Identify which cell holds the provided text, then report its (X, Y) central coordinate. 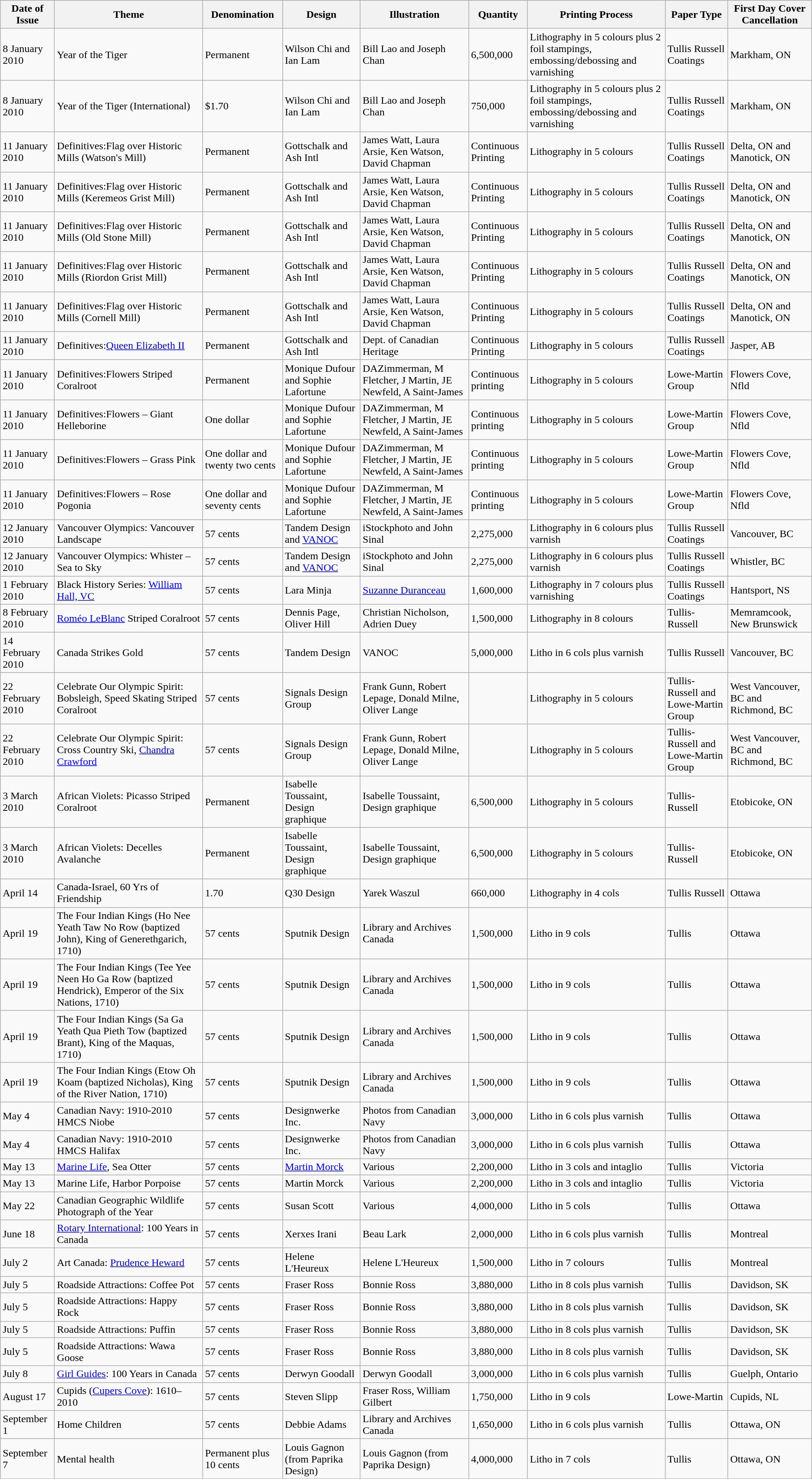
June 18 (28, 1234)
Definitives:Flag over Historic Mills (Old Stone Mill) (128, 232)
Printing Process (596, 15)
Design (321, 15)
September 1 (28, 1425)
2,000,000 (498, 1234)
Memramcook, New Brunswick (769, 619)
Girl Guides: 100 Years in Canada (128, 1374)
Vancouver Olympics: Vancouver Landscape (128, 534)
Celebrate Our Olympic Spirit: Cross Country Ski, Chandra Crawford (128, 750)
Vancouver Olympics: Whister – Sea to Sky (128, 562)
5,000,000 (498, 653)
First Day Cover Cancellation (769, 15)
Fraser Ross, William Gilbert (415, 1396)
Year of the Tiger (International) (128, 106)
1,750,000 (498, 1396)
Art Canada: Prudence Heward (128, 1263)
Quantity (498, 15)
Marine Life, Sea Otter (128, 1167)
Beau Lark (415, 1234)
July 2 (28, 1263)
Cupids (Cupers Cove): 1610–2010 (128, 1396)
Guelph, Ontario (769, 1374)
Tandem Design (321, 653)
Susan Scott (321, 1206)
One dollar and twenty two cents (242, 459)
The Four Indian Kings (Tee Yee Neen Ho Ga Row (baptized Hendrick), Emperor of the Six Nations, 1710) (128, 985)
September 7 (28, 1459)
Definitives:Flowers – Rose Pogonia (128, 500)
Lowe-Martin (697, 1396)
660,000 (498, 893)
Denomination (242, 15)
Christian Nicholson, Adrien Duey (415, 619)
The Four Indian Kings (Etow Oh Koam (baptized Nicholas), King of the River Nation, 1710) (128, 1082)
Cupids, NL (769, 1396)
May 22 (28, 1206)
One dollar (242, 420)
Definitives:Queen Elizabeth II (128, 345)
Litho in 5 cols (596, 1206)
Marine Life, Harbor Porpoise (128, 1184)
Black History Series: William Hall, VC (128, 590)
Illustration (415, 15)
Permanent plus 10 cents (242, 1459)
Definitives:Flowers Striped Coralroot (128, 380)
Mental health (128, 1459)
The Four Indian Kings (Sa Ga Yeath Qua Pieth Tow (baptized Brant), King of the Maquas, 1710) (128, 1036)
1 February 2010 (28, 590)
Canadian Navy: 1910-2010 HMCS Niobe (128, 1116)
Hantsport, NS (769, 590)
Definitives:Flowers – Giant Helleborine (128, 420)
July 8 (28, 1374)
Lithography in 7 colours plus varnishing (596, 590)
VANOC (415, 653)
Whistler, BC (769, 562)
8 February 2010 (28, 619)
August 17 (28, 1396)
Definitives:Flowers – Grass Pink (128, 459)
Rotary International: 100 Years in Canada (128, 1234)
Definitives:Flag over Historic Mills (Riordon Grist Mill) (128, 272)
750,000 (498, 106)
Home Children (128, 1425)
Paper Type (697, 15)
Dennis Page, Oliver Hill (321, 619)
Canadian Geographic Wildlife Photograph of the Year (128, 1206)
Dept. of Canadian Heritage (415, 345)
Suzanne Duranceau (415, 590)
Lara Minja (321, 590)
African Violets: Decelles Avalanche (128, 853)
1,650,000 (498, 1425)
Q30 Design (321, 893)
The Four Indian Kings (Ho Nee Yeath Taw No Row (baptized John), King of Generethgarich, 1710) (128, 933)
Lithography in 8 colours (596, 619)
$1.70 (242, 106)
Yarek Waszul (415, 893)
Theme (128, 15)
1,600,000 (498, 590)
Definitives:Flag over Historic Mills (Cornell Mill) (128, 312)
1.70 (242, 893)
Celebrate Our Olympic Spirit: Bobsleigh, Speed Skating Striped Coralroot (128, 699)
Debbie Adams (321, 1425)
Litho in 7 colours (596, 1263)
Canada-Israel, 60 Yrs of Friendship (128, 893)
Roadside Attractions: Puffin (128, 1329)
April 14 (28, 893)
Roméo LeBlanc Striped Coralroot (128, 619)
Steven Slipp (321, 1396)
Roadside Attractions: Happy Rock (128, 1307)
Definitives:Flag over Historic Mills (Keremeos Grist Mill) (128, 192)
Jasper, AB (769, 345)
Canada Strikes Gold (128, 653)
Lithography in 4 cols (596, 893)
Roadside Attractions: Wawa Goose (128, 1352)
Year of the Tiger (128, 55)
African Violets: Picasso Striped Coralroot (128, 802)
Litho in 7 cols (596, 1459)
One dollar and seventy cents (242, 500)
Date of Issue (28, 15)
Canadian Navy: 1910-2010 HMCS Halifax (128, 1145)
Roadside Attractions: Coffee Pot (128, 1285)
Xerxes Irani (321, 1234)
14 February 2010 (28, 653)
Definitives:Flag over Historic Mills (Watson's Mill) (128, 152)
